Scan for the cell matching the given text and deliver its [X, Y] coordinate at center. 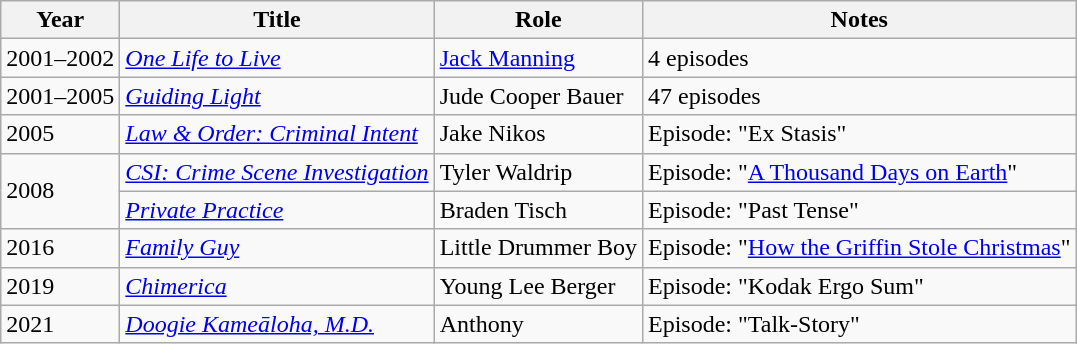
CSI: Crime Scene Investigation [277, 172]
2016 [60, 248]
Jude Cooper Bauer [538, 96]
Family Guy [277, 248]
Year [60, 20]
Young Lee Berger [538, 286]
Guiding Light [277, 96]
Jack Manning [538, 58]
Doogie Kameāloha, M.D. [277, 324]
Jake Nikos [538, 134]
2005 [60, 134]
2001–2005 [60, 96]
One Life to Live [277, 58]
Anthony [538, 324]
Braden Tisch [538, 210]
Role [538, 20]
Private Practice [277, 210]
Chimerica [277, 286]
Episode: "Talk-Story" [859, 324]
Episode: "Ex Stasis" [859, 134]
4 episodes [859, 58]
Tyler Waldrip [538, 172]
2001–2002 [60, 58]
Episode: "Kodak Ergo Sum" [859, 286]
2019 [60, 286]
2021 [60, 324]
Notes [859, 20]
Title [277, 20]
Episode: "A Thousand Days on Earth" [859, 172]
2008 [60, 191]
47 episodes [859, 96]
Little Drummer Boy [538, 248]
Law & Order: Criminal Intent [277, 134]
Episode: "Past Tense" [859, 210]
Episode: "How the Griffin Stole Christmas" [859, 248]
